Extract the [x, y] coordinate from the center of the cell holding the provided text.  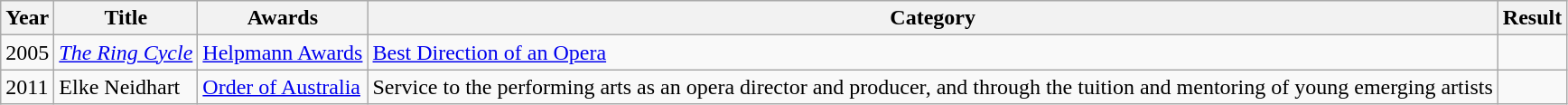
Year [27, 18]
2011 [27, 87]
Best Direction of an Opera [932, 52]
Title [126, 18]
The Ring Cycle [126, 52]
Elke Neidhart [126, 87]
Service to the performing arts as an opera director and producer, and through the tuition and mentoring of young emerging artists [932, 87]
Awards [283, 18]
Order of Australia [283, 87]
Helpmann Awards [283, 52]
Result [1532, 18]
Category [932, 18]
2005 [27, 52]
